Search for the cell housing the specified text and yield its [x, y] center coordinate. 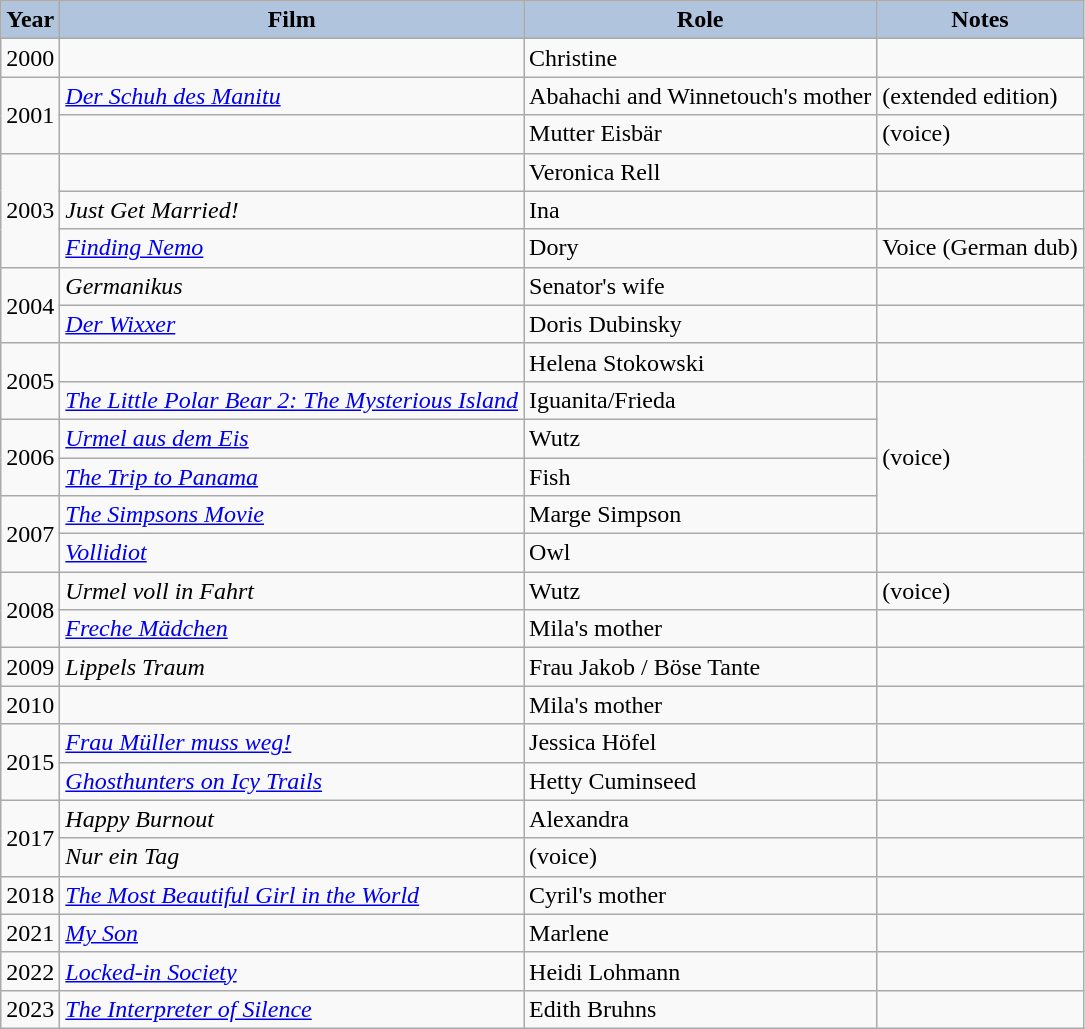
Happy Burnout [292, 819]
Owl [700, 553]
2017 [30, 838]
2009 [30, 667]
Frau Müller muss weg! [292, 743]
Helena Stokowski [700, 362]
Alexandra [700, 819]
(extended edition) [980, 96]
2007 [30, 534]
The Trip to Panama [292, 477]
2010 [30, 705]
Jessica Höfel [700, 743]
Abahachi and Winnetouch's mother [700, 96]
Senator's wife [700, 286]
The Little Polar Bear 2: The Mysterious Island [292, 400]
Germanikus [292, 286]
Edith Bruhns [700, 1009]
Urmel voll in Fahrt [292, 591]
Der Wixxer [292, 324]
2008 [30, 610]
Veronica Rell [700, 172]
Ina [700, 210]
Ghosthunters on Icy Trails [292, 781]
Lippels Traum [292, 667]
2022 [30, 971]
Marlene [700, 933]
2018 [30, 895]
2001 [30, 115]
2015 [30, 762]
Hetty Cuminseed [700, 781]
Film [292, 20]
Mutter Eisbär [700, 134]
2000 [30, 58]
2006 [30, 457]
2003 [30, 210]
Urmel aus dem Eis [292, 438]
Vollidiot [292, 553]
Frau Jakob / Böse Tante [700, 667]
Finding Nemo [292, 248]
2004 [30, 305]
Marge Simpson [700, 515]
The Simpsons Movie [292, 515]
Dory [700, 248]
Voice (German dub) [980, 248]
2023 [30, 1009]
Year [30, 20]
My Son [292, 933]
The Most Beautiful Girl in the World [292, 895]
Doris Dubinsky [700, 324]
Heidi Lohmann [700, 971]
Role [700, 20]
Just Get Married! [292, 210]
2021 [30, 933]
Nur ein Tag [292, 857]
Christine [700, 58]
Fish [700, 477]
The Interpreter of Silence [292, 1009]
Iguanita/Frieda [700, 400]
Notes [980, 20]
2005 [30, 381]
Cyril's mother [700, 895]
Der Schuh des Manitu [292, 96]
Locked-in Society [292, 971]
Freche Mädchen [292, 629]
